Find where the given text appears and provide that cell's center as [X, Y] coordinate. 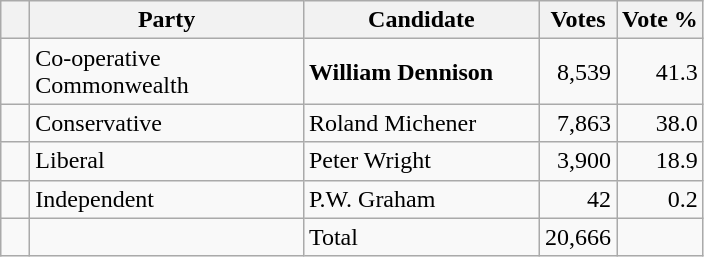
38.0 [660, 123]
Candidate [421, 20]
Co-operative Commonwealth [167, 72]
20,666 [578, 237]
41.3 [660, 72]
Liberal [167, 161]
William Dennison [421, 72]
Peter Wright [421, 161]
Votes [578, 20]
Independent [167, 199]
3,900 [578, 161]
7,863 [578, 123]
Vote % [660, 20]
Party [167, 20]
8,539 [578, 72]
Total [421, 237]
42 [578, 199]
Roland Michener [421, 123]
P.W. Graham [421, 199]
Conservative [167, 123]
0.2 [660, 199]
18.9 [660, 161]
